Determine the [X, Y] coordinate at the center of the cell enclosing the given text.  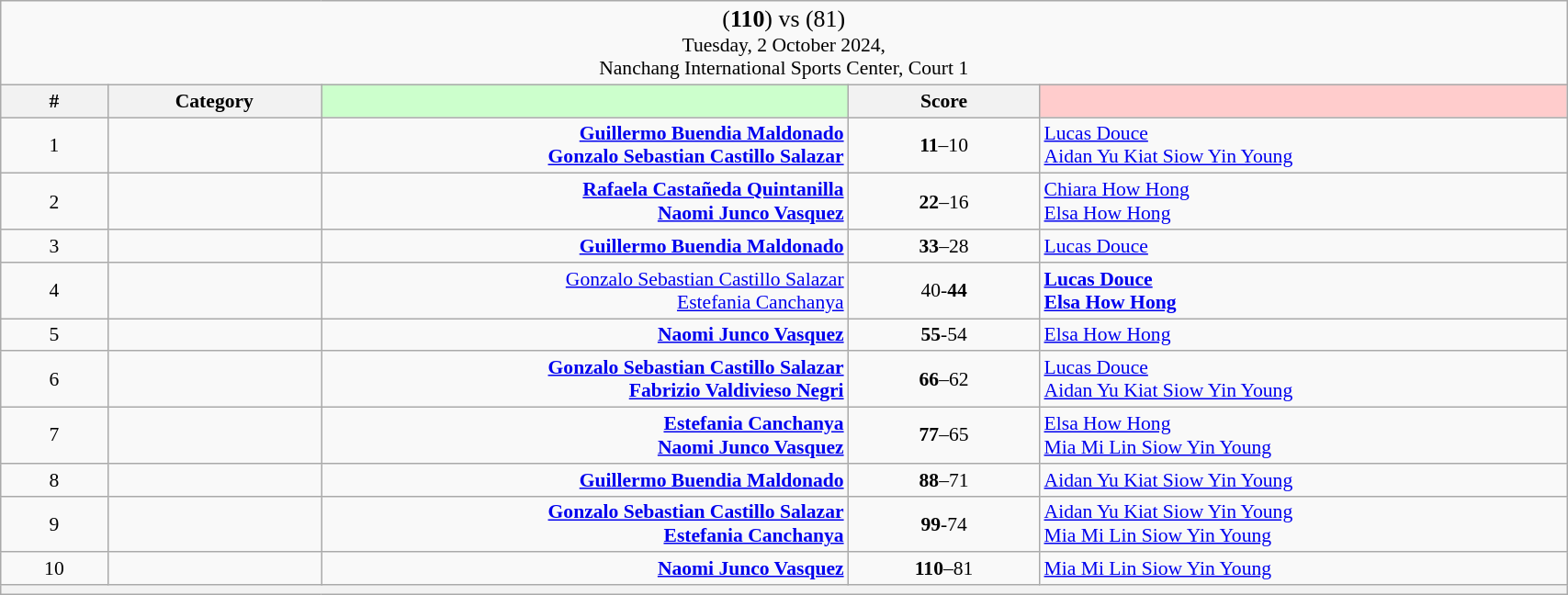
10 [54, 569]
# [54, 101]
110–81 [944, 569]
2 [54, 202]
3 [54, 246]
9 [54, 523]
5 [54, 335]
(110) vs (81)Tuesday, 2 October 2024, Nanchang International Sports Center, Court 1 [784, 42]
Gonzalo Sebastian Castillo Salazar Fabrizio Valdivieso Negri [585, 380]
33–28 [944, 246]
Chiara How Hong Elsa How Hong [1303, 202]
Score [944, 101]
Guillermo Buendia Maldonado Gonzalo Sebastian Castillo Salazar [585, 145]
Mia Mi Lin Siow Yin Young [1303, 569]
Lucas Douce [1303, 246]
Lucas Douce Elsa How Hong [1303, 290]
40-44 [944, 290]
Category [215, 101]
11–10 [944, 145]
66–62 [944, 380]
7 [54, 435]
Elsa How Hong [1303, 335]
6 [54, 380]
Elsa How Hong Mia Mi Lin Siow Yin Young [1303, 435]
99-74 [944, 523]
Estefania Canchanya Naomi Junco Vasquez [585, 435]
22–16 [944, 202]
Aidan Yu Kiat Siow Yin Young Mia Mi Lin Siow Yin Young [1303, 523]
88–71 [944, 480]
77–65 [944, 435]
1 [54, 145]
Rafaela Castañeda Quintanilla Naomi Junco Vasquez [585, 202]
Aidan Yu Kiat Siow Yin Young [1303, 480]
4 [54, 290]
8 [54, 480]
55-54 [944, 335]
